Return the (X, Y) coordinate for the center point of the cell that contains the specified text.  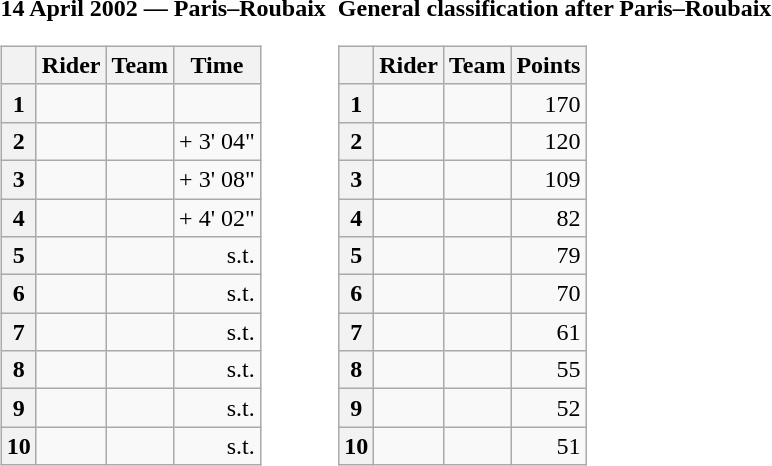
120 (548, 141)
170 (548, 103)
Time (218, 65)
51 (548, 446)
109 (548, 179)
70 (548, 294)
52 (548, 408)
+ 4' 02" (218, 217)
79 (548, 256)
Points (548, 65)
55 (548, 370)
+ 3' 04" (218, 141)
61 (548, 332)
82 (548, 217)
+ 3' 08" (218, 179)
